Detect which cell encompasses the target text, then output its (X, Y) center coordinate. 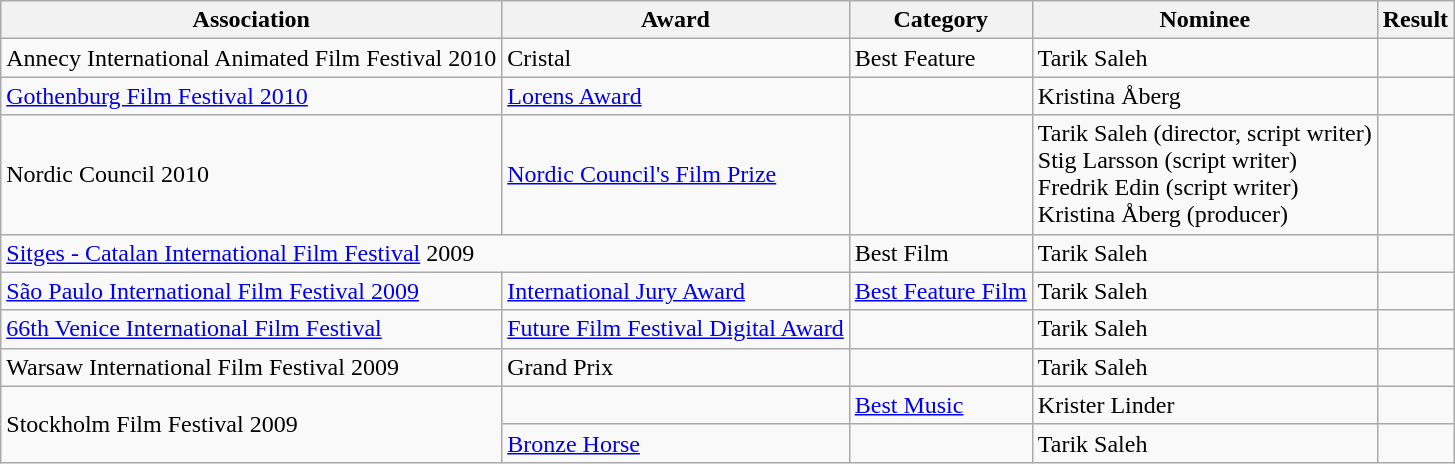
Grand Prix (676, 367)
Annecy International Animated Film Festival 2010 (252, 58)
66th Venice International Film Festival (252, 329)
Best Film (940, 253)
Best Feature Film (940, 291)
International Jury Award (676, 291)
Association (252, 20)
Warsaw International Film Festival 2009 (252, 367)
Award (676, 20)
Stockholm Film Festival 2009 (252, 424)
Future Film Festival Digital Award (676, 329)
Sitges - Catalan International Film Festival 2009 (425, 253)
São Paulo International Film Festival 2009 (252, 291)
Bronze Horse (676, 443)
Nominee (1204, 20)
Cristal (676, 58)
Result (1415, 20)
Nordic Council's Film Prize (676, 174)
Category (940, 20)
Lorens Award (676, 96)
Best Music (940, 405)
Kristina Åberg (1204, 96)
Best Feature (940, 58)
Nordic Council 2010 (252, 174)
Tarik Saleh (director, script writer)Stig Larsson (script writer)Fredrik Edin (script writer)Kristina Åberg (producer) (1204, 174)
Gothenburg Film Festival 2010 (252, 96)
Krister Linder (1204, 405)
